Extract the (x, y) coordinate from the center of the cell holding the provided text.  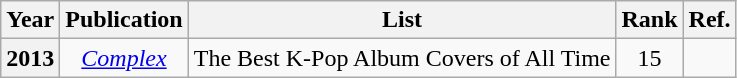
Complex (124, 58)
Year (30, 20)
15 (650, 58)
The Best K-Pop Album Covers of All Time (402, 58)
Rank (650, 20)
List (402, 20)
2013 (30, 58)
Publication (124, 20)
Ref. (710, 20)
